Extract the (X, Y) coordinate from the center of the cell holding the provided text.  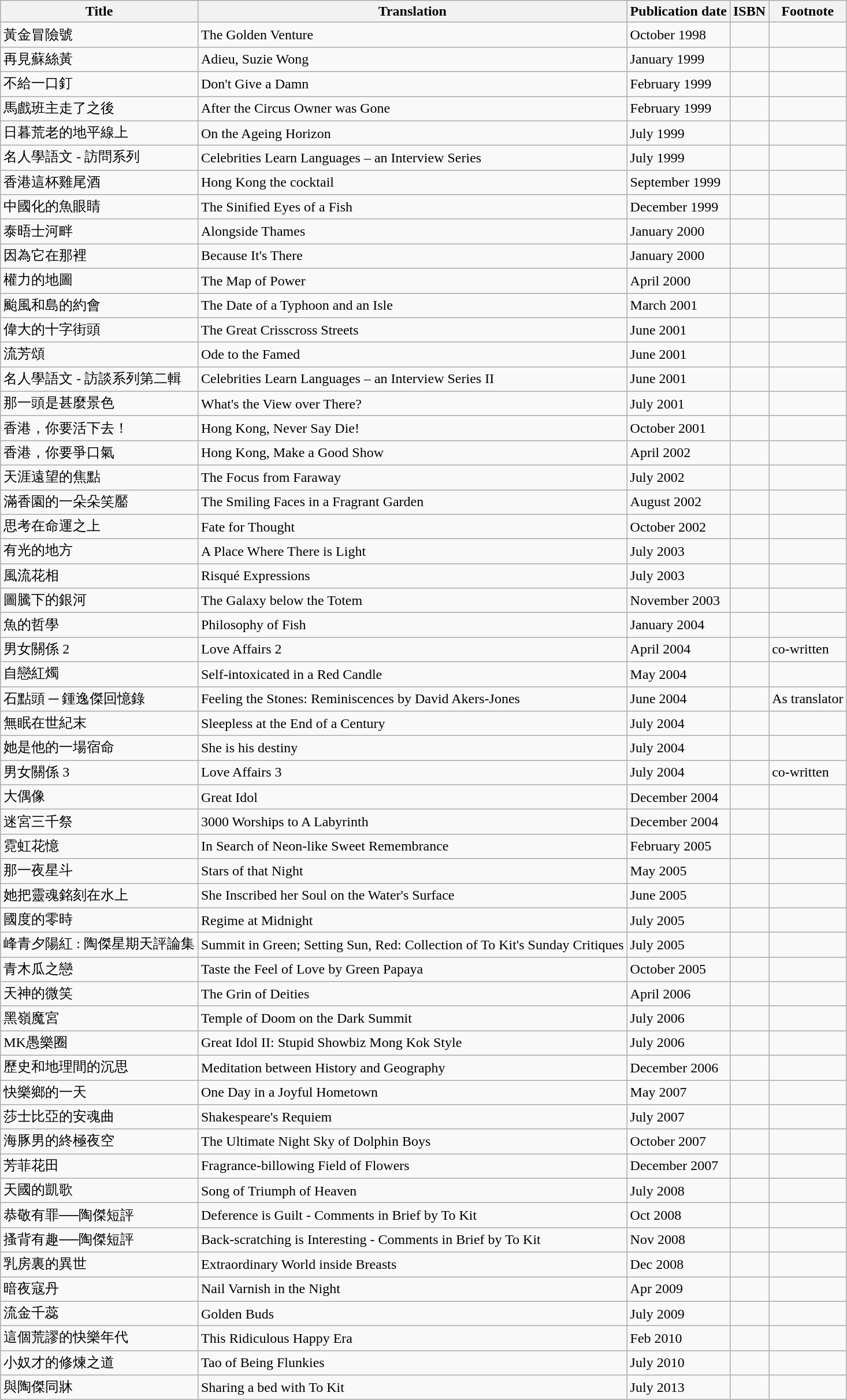
快樂鄉的一天 (99, 1092)
Love Affairs 3 (413, 773)
Oct 2008 (678, 1216)
The Sinified Eyes of a Fish (413, 207)
Stars of that Night (413, 871)
香港，你要爭口氣 (99, 453)
Regime at Midnight (413, 920)
MK愚樂圈 (99, 1043)
The Map of Power (413, 281)
April 2004 (678, 649)
名人學語文 - 訪談系列第二輯 (99, 379)
Publication date (678, 12)
名人學語文 - 訪問系列 (99, 158)
May 2007 (678, 1092)
The Golden Venture (413, 35)
April 2002 (678, 453)
Fragrance-billowing Field of Flowers (413, 1166)
天神的微笑 (99, 994)
Sharing a bed with To Kit (413, 1388)
她把靈魂銘刻在水上 (99, 896)
February 2005 (678, 846)
流芳頌 (99, 355)
The Focus from Faraway (413, 477)
Deference is Guilt - Comments in Brief by To Kit (413, 1216)
Nov 2008 (678, 1240)
Golden Buds (413, 1314)
Philosophy of Fish (413, 625)
黃金冒險號 (99, 35)
January 2004 (678, 625)
不給一口釘 (99, 84)
芳菲花田 (99, 1166)
Feeling the Stones: Reminiscences by David Akers-Jones (413, 699)
偉大的十字街頭 (99, 330)
November 2003 (678, 601)
Celebrities Learn Languages – an Interview Series (413, 158)
乳房裏的異世 (99, 1264)
One Day in a Joyful Hometown (413, 1092)
與陶傑同牀 (99, 1388)
莎士比亞的安魂曲 (99, 1117)
颱風和島的約會 (99, 305)
Dec 2008 (678, 1264)
Translation (413, 12)
Meditation between History and Geography (413, 1068)
Self-intoxicated in a Red Candle (413, 674)
Hong Kong the cocktail (413, 183)
July 2002 (678, 477)
May 2005 (678, 871)
恭敬有罪──陶傑短評 (99, 1216)
因為它在那裡 (99, 257)
Apr 2009 (678, 1290)
July 2009 (678, 1314)
中國化的魚眼睛 (99, 207)
The Grin of Deities (413, 994)
October 1998 (678, 35)
霓虹花憶 (99, 846)
石點頭 ─ 鍾逸傑回憶錄 (99, 699)
Alongside Thames (413, 231)
再見蘇絲黃 (99, 59)
泰晤士河畔 (99, 231)
圖騰下的銀河 (99, 601)
The Smiling Faces in a Fragrant Garden (413, 503)
Ode to the Famed (413, 355)
權力的地圖 (99, 281)
Shakespeare's Requiem (413, 1117)
June 2004 (678, 699)
The Galaxy below the Totem (413, 601)
In Search of Neon-like Sweet Remembrance (413, 846)
Back-scratching is Interesting - Comments in Brief by To Kit (413, 1240)
天涯遠望的焦點 (99, 477)
天國的凱歌 (99, 1190)
The Ultimate Night Sky of Dolphin Boys (413, 1142)
自戀紅燭 (99, 674)
Song of Triumph of Heaven (413, 1190)
Hong Kong, Make a Good Show (413, 453)
這個荒謬的快樂年代 (99, 1338)
July 2010 (678, 1362)
流金千蕊 (99, 1314)
有光的地方 (99, 551)
那一夜星斗 (99, 871)
海豚男的終極夜空 (99, 1142)
ISBN (749, 12)
馬戲班主走了之後 (99, 109)
What's the View over There? (413, 403)
Extraordinary World inside Breasts (413, 1264)
Don't Give a Damn (413, 84)
December 1999 (678, 207)
The Date of a Typhoon and an Isle (413, 305)
男女關係 2 (99, 649)
暗夜寇丹 (99, 1290)
January 1999 (678, 59)
思考在命運之上 (99, 527)
香港，你要活下去！ (99, 429)
小奴才的修煉之道 (99, 1362)
Tao of Being Flunkies (413, 1362)
Adieu, Suzie Wong (413, 59)
Love Affairs 2 (413, 649)
峰青夕陽紅 : 陶傑星期天評論集 (99, 945)
日暮荒老的地平線上 (99, 133)
青木瓜之戀 (99, 970)
She Inscribed her Soul on the Water's Surface (413, 896)
July 2008 (678, 1190)
Footnote (808, 12)
Fate for Thought (413, 527)
July 2013 (678, 1388)
Temple of Doom on the Dark Summit (413, 1018)
On the Ageing Horizon (413, 133)
August 2002 (678, 503)
May 2004 (678, 674)
Great Idol II: Stupid Showbiz Mong Kok Style (413, 1043)
October 2005 (678, 970)
Hong Kong, Never Say Die! (413, 429)
歷史和地理間的沉思 (99, 1068)
October 2001 (678, 429)
October 2007 (678, 1142)
Great Idol (413, 797)
迷宮三千祭 (99, 822)
魚的哲學 (99, 625)
風流花相 (99, 575)
香港這杯雞尾酒 (99, 183)
男女關係 3 (99, 773)
搔背有趣──陶傑短評 (99, 1240)
July 2007 (678, 1117)
December 2006 (678, 1068)
黑嶺魔宮 (99, 1018)
Because It's There (413, 257)
April 2006 (678, 994)
那一頭是甚麼景色 (99, 403)
國度的零時 (99, 920)
無眠在世紀末 (99, 723)
Celebrities Learn Languages – an Interview Series II (413, 379)
A Place Where There is Light (413, 551)
Nail Varnish in the Night (413, 1290)
After the Circus Owner was Gone (413, 109)
October 2002 (678, 527)
3000 Worships to A Labyrinth (413, 822)
The Great Crisscross Streets (413, 330)
Risqué Expressions (413, 575)
Title (99, 12)
She is his destiny (413, 748)
December 2007 (678, 1166)
滿香園的一朵朵笑靨 (99, 503)
This Ridiculous Happy Era (413, 1338)
July 2001 (678, 403)
Summit in Green; Setting Sun, Red: Collection of To Kit's Sunday Critiques (413, 945)
她是他的一場宿命 (99, 748)
Taste the Feel of Love by Green Papaya (413, 970)
April 2000 (678, 281)
As translator (808, 699)
June 2005 (678, 896)
Sleepless at the End of a Century (413, 723)
大偶像 (99, 797)
March 2001 (678, 305)
Feb 2010 (678, 1338)
September 1999 (678, 183)
